For the text-containing cell, return its midpoint in [X, Y] coordinate format. 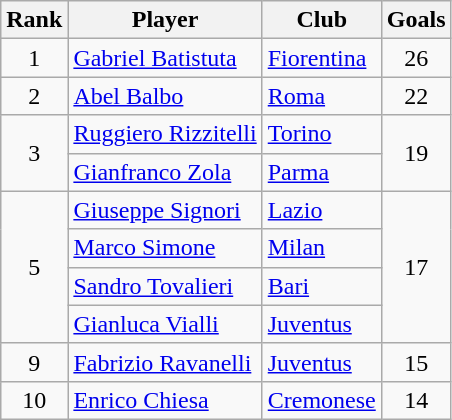
22 [416, 96]
Enrico Chiesa [165, 400]
26 [416, 58]
Club [322, 20]
Rank [34, 20]
Player [165, 20]
Lazio [322, 210]
Milan [322, 248]
14 [416, 400]
2 [34, 96]
Roma [322, 96]
5 [34, 267]
10 [34, 400]
Fiorentina [322, 58]
17 [416, 267]
Abel Balbo [165, 96]
Gabriel Batistuta [165, 58]
Giuseppe Signori [165, 210]
Torino [322, 134]
Sandro Tovalieri [165, 286]
Goals [416, 20]
Gianfranco Zola [165, 172]
Bari [322, 286]
Marco Simone [165, 248]
Ruggiero Rizzitelli [165, 134]
1 [34, 58]
Gianluca Vialli [165, 324]
Cremonese [322, 400]
15 [416, 362]
19 [416, 153]
9 [34, 362]
3 [34, 153]
Fabrizio Ravanelli [165, 362]
Parma [322, 172]
